Locate the cell with the specified text and output its (X, Y) center coordinate. 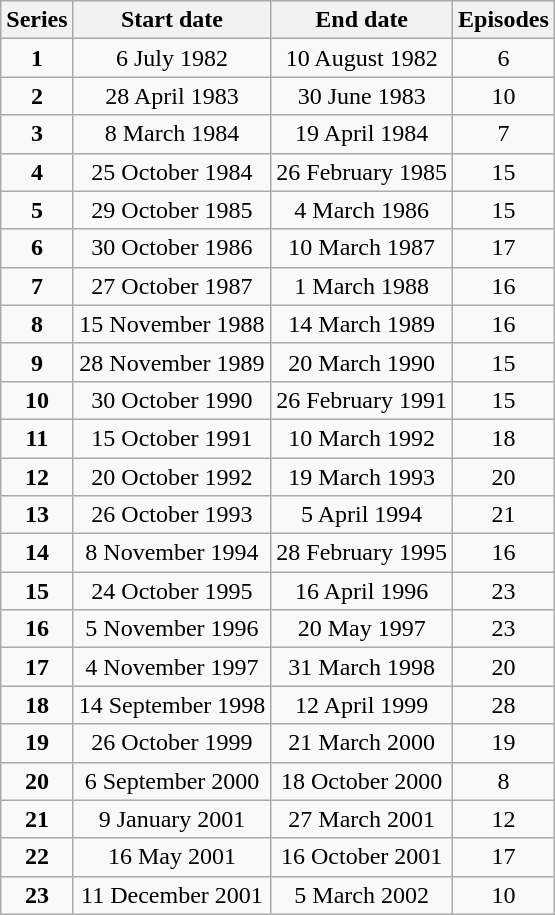
12 April 1999 (362, 705)
15 November 1988 (172, 324)
28 November 1989 (172, 362)
Start date (172, 20)
25 October 1984 (172, 172)
18 October 2000 (362, 781)
2 (37, 96)
20 March 1990 (362, 362)
26 October 1993 (172, 515)
28 (504, 705)
5 (37, 210)
4 November 1997 (172, 667)
31 March 1998 (362, 667)
13 (37, 515)
3 (37, 134)
20 October 1992 (172, 477)
5 November 1996 (172, 629)
15 October 1991 (172, 438)
14 (37, 553)
26 February 1985 (362, 172)
Series (37, 20)
10 March 1987 (362, 248)
30 June 1983 (362, 96)
19 March 1993 (362, 477)
1 March 1988 (362, 286)
4 (37, 172)
8 March 1984 (172, 134)
22 (37, 857)
1 (37, 58)
30 October 1986 (172, 248)
29 October 1985 (172, 210)
6 July 1982 (172, 58)
14 March 1989 (362, 324)
20 May 1997 (362, 629)
10 March 1992 (362, 438)
30 October 1990 (172, 400)
26 February 1991 (362, 400)
16 April 1996 (362, 591)
End date (362, 20)
10 August 1982 (362, 58)
19 April 1984 (362, 134)
27 October 1987 (172, 286)
8 November 1994 (172, 553)
26 October 1999 (172, 743)
27 March 2001 (362, 819)
11 (37, 438)
16 May 2001 (172, 857)
9 January 2001 (172, 819)
5 March 2002 (362, 895)
11 December 2001 (172, 895)
5 April 1994 (362, 515)
28 April 1983 (172, 96)
21 March 2000 (362, 743)
6 September 2000 (172, 781)
14 September 1998 (172, 705)
28 February 1995 (362, 553)
9 (37, 362)
16 October 2001 (362, 857)
Episodes (504, 20)
24 October 1995 (172, 591)
4 March 1986 (362, 210)
